For the text-containing cell, return its midpoint in [X, Y] coordinate format. 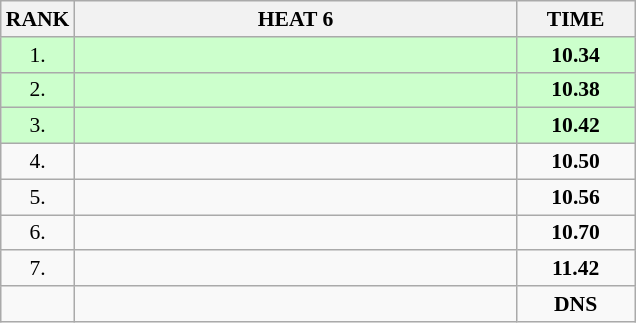
11.42 [576, 269]
3. [38, 126]
4. [38, 162]
10.70 [576, 233]
2. [38, 90]
10.42 [576, 126]
10.38 [576, 90]
7. [38, 269]
5. [38, 197]
10.50 [576, 162]
10.34 [576, 55]
10.56 [576, 197]
TIME [576, 19]
1. [38, 55]
DNS [576, 304]
HEAT 6 [295, 19]
6. [38, 233]
RANK [38, 19]
